Determine the (x, y) coordinate at the center of the cell enclosing the given text.  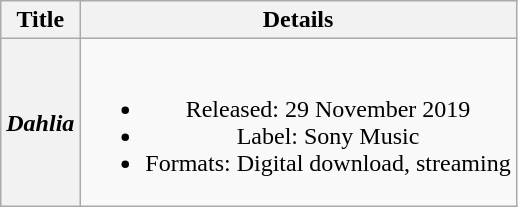
Dahlia (40, 122)
Details (298, 20)
Released: 29 November 2019Label: Sony MusicFormats: Digital download, streaming (298, 122)
Title (40, 20)
